Identify which cell holds the provided text, then report its [X, Y] central coordinate. 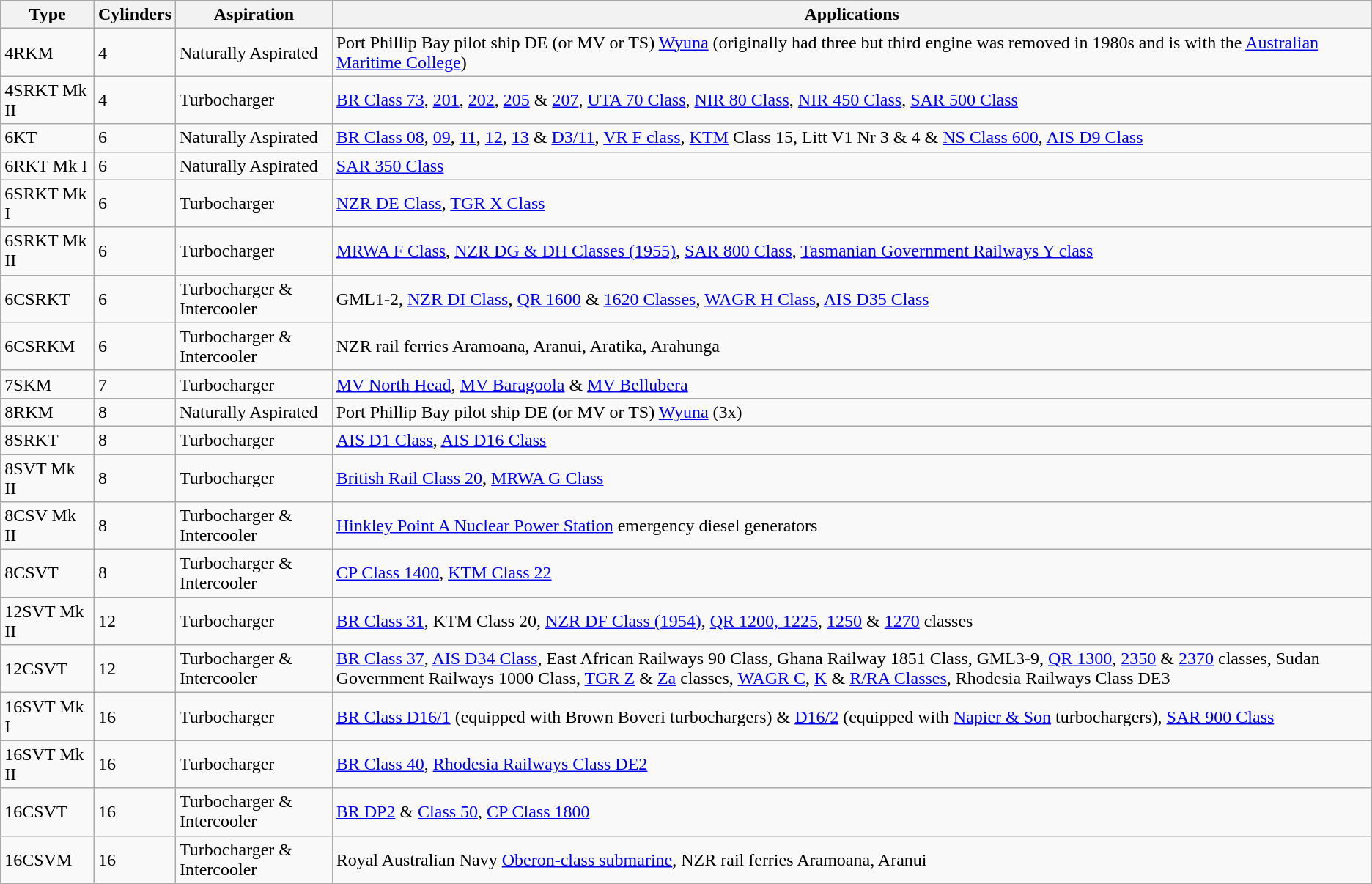
8SRKT [48, 440]
6KT [48, 138]
6SRKT Mk I [48, 204]
CP Class 1400, KTM Class 22 [852, 573]
Port Phillip Bay pilot ship DE (or MV or TS) Wyuna (3x) [852, 412]
BR Class 08, 09, 11, 12, 13 & D3/11, VR F class, KTM Class 15, Litt V1 Nr 3 & 4 & NS Class 600, AIS D9 Class [852, 138]
MRWA F Class, NZR DG & DH Classes (1955), SAR 800 Class, Tasmanian Government Railways Y class [852, 251]
BR Class D16/1 (equipped with Brown Boveri turbochargers) & D16/2 (equipped with Napier & Son turbochargers), SAR 900 Class [852, 717]
4SRKT Mk II [48, 100]
BR Class 31, KTM Class 20, NZR DF Class (1954), QR 1200, 1225, 1250 & 1270 classes [852, 622]
6CSRKT [48, 299]
8RKM [48, 412]
8CSV Mk II [48, 526]
SAR 350 Class [852, 166]
Type [48, 15]
AIS D1 Class, AIS D16 Class [852, 440]
MV North Head, MV Baragoola & MV Bellubera [852, 384]
12CSVT [48, 668]
6SRKT Mk II [48, 251]
Cylinders [135, 15]
Applications [852, 15]
NZR DE Class, TGR X Class [852, 204]
16SVT Mk II [48, 764]
16CSVM [48, 859]
Hinkley Point A Nuclear Power Station emergency diesel generators [852, 526]
Aspiration [254, 15]
16CSVT [48, 812]
BR Class 73, 201, 202, 205 & 207, UTA 70 Class, NIR 80 Class, NIR 450 Class, SAR 500 Class [852, 100]
7 [135, 384]
12SVT Mk II [48, 622]
8SVT Mk II [48, 478]
4RKM [48, 53]
BR DP2 & Class 50, CP Class 1800 [852, 812]
8CSVT [48, 573]
Royal Australian Navy Oberon-class submarine, NZR rail ferries Aramoana, Aranui [852, 859]
GML1-2, NZR DI Class, QR 1600 & 1620 Classes, WAGR H Class, AIS D35 Class [852, 299]
BR Class 40, Rhodesia Railways Class DE2 [852, 764]
6CSRKM [48, 346]
NZR rail ferries Aramoana, Aranui, Aratika, Arahunga [852, 346]
7SKM [48, 384]
6RKT Mk I [48, 166]
16SVT Mk I [48, 717]
British Rail Class 20, MRWA G Class [852, 478]
